From the cell containing the given text, extract its center point as [X, Y] coordinate. 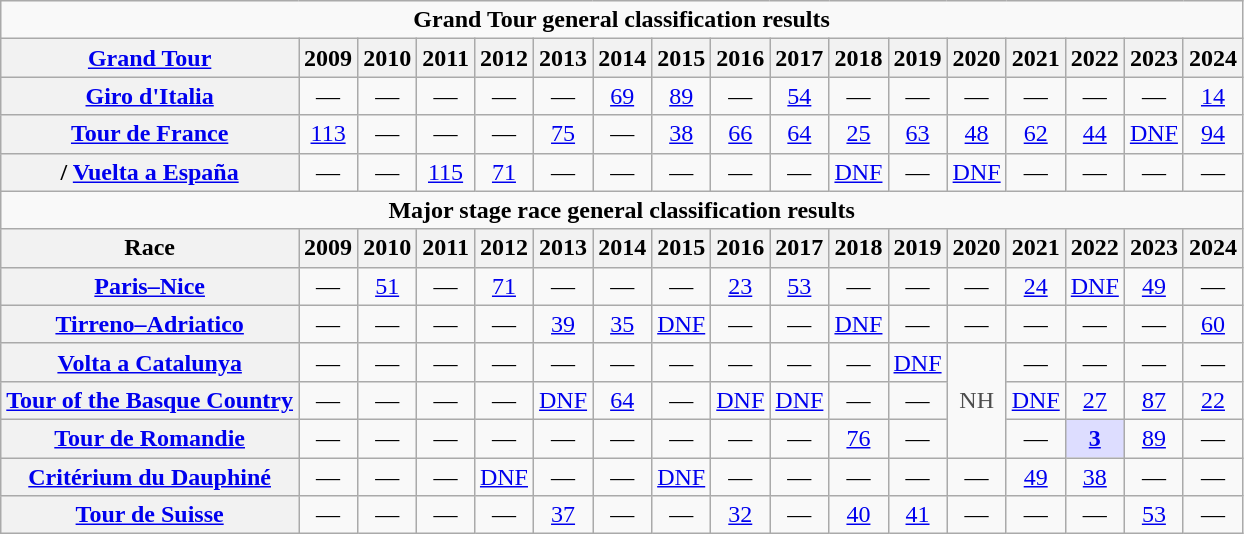
Race [150, 248]
51 [388, 286]
41 [918, 515]
40 [858, 515]
62 [1036, 134]
113 [328, 134]
14 [1212, 96]
37 [564, 515]
Paris–Nice [150, 286]
32 [740, 515]
48 [976, 134]
25 [858, 134]
22 [1212, 400]
54 [800, 96]
63 [918, 134]
Tour de Suisse [150, 515]
44 [1094, 134]
Tour of the Basque Country [150, 400]
87 [1154, 400]
NH [976, 400]
/ Vuelta a España [150, 172]
Tour de Romandie [150, 438]
94 [1212, 134]
39 [564, 324]
76 [858, 438]
Grand Tour [150, 58]
75 [564, 134]
Giro d'Italia [150, 96]
Tirreno–Adriatico [150, 324]
35 [622, 324]
24 [1036, 286]
115 [446, 172]
Tour de France [150, 134]
27 [1094, 400]
Major stage race general classification results [622, 210]
23 [740, 286]
Critérium du Dauphiné [150, 477]
69 [622, 96]
66 [740, 134]
Grand Tour general classification results [622, 20]
Volta a Catalunya [150, 362]
60 [1212, 324]
3 [1094, 438]
